Locate the cell with the specified text and output its [x, y] center coordinate. 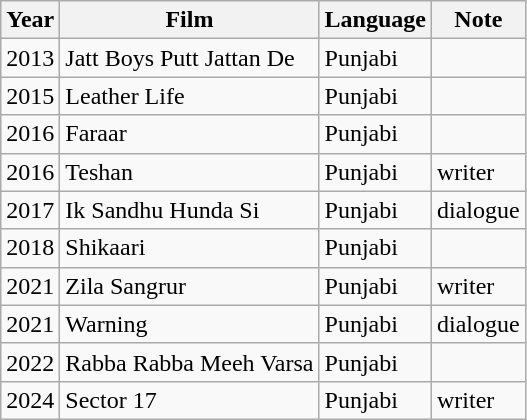
Sector 17 [190, 400]
2015 [30, 96]
Ik Sandhu Hunda Si [190, 210]
Zila Sangrur [190, 286]
Shikaari [190, 248]
Leather Life [190, 96]
Teshan [190, 172]
Language [375, 20]
Film [190, 20]
2013 [30, 58]
Jatt Boys Putt Jattan De [190, 58]
2018 [30, 248]
Year [30, 20]
Rabba Rabba Meeh Varsa [190, 362]
Faraar [190, 134]
2024 [30, 400]
Warning [190, 324]
2017 [30, 210]
2022 [30, 362]
Note [478, 20]
